For the text-containing cell, return its midpoint in [X, Y] coordinate format. 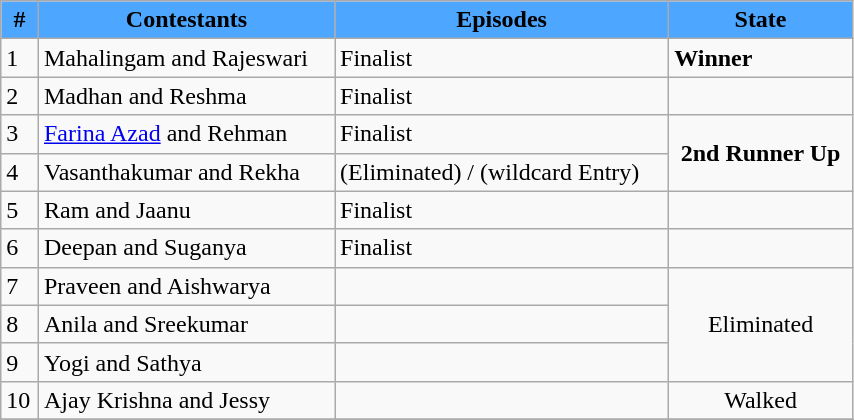
2nd Runner Up [761, 153]
Anila and Sreekumar [186, 324]
(Eliminated) / (wildcard Entry) [502, 172]
Eliminated [761, 324]
6 [20, 248]
1 [20, 58]
9 [20, 362]
3 [20, 134]
4 [20, 172]
Ram and Jaanu [186, 210]
7 [20, 286]
Ajay Krishna and Jessy [186, 400]
Madhan and Reshma [186, 96]
Contestants [186, 20]
Deepan and Suganya [186, 248]
Vasanthakumar and Rekha [186, 172]
Mahalingam and Rajeswari [186, 58]
8 [20, 324]
2 [20, 96]
Yogi and Sathya [186, 362]
Walked [761, 400]
Episodes [502, 20]
5 [20, 210]
# [20, 20]
10 [20, 400]
Praveen and Aishwarya [186, 286]
Winner [761, 58]
State [761, 20]
Farina Azad and Rehman [186, 134]
